Extract the [X, Y] coordinate from the center of the cell holding the provided text.  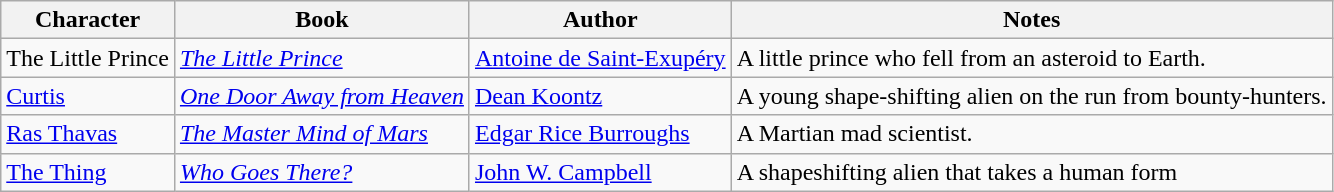
Edgar Rice Burroughs [600, 134]
Who Goes There? [322, 172]
Ras Thavas [88, 134]
One Door Away from Heaven [322, 96]
A young shape-shifting alien on the run from bounty-hunters. [1032, 96]
A little prince who fell from an asteroid to Earth. [1032, 58]
The Master Mind of Mars [322, 134]
Antoine de Saint-Exupéry [600, 58]
Curtis [88, 96]
Author [600, 20]
Notes [1032, 20]
The Thing [88, 172]
A shapeshifting alien that takes a human form [1032, 172]
A Martian mad scientist. [1032, 134]
Character [88, 20]
Dean Koontz [600, 96]
Book [322, 20]
John W. Campbell [600, 172]
